Locate the cell with the specified text and output its [X, Y] center coordinate. 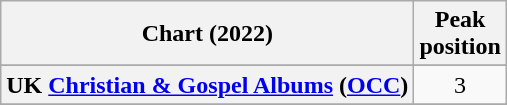
UK Christian & Gospel Albums (OCC) [208, 85]
Chart (2022) [208, 34]
Peakposition [460, 34]
3 [460, 85]
